Pinpoint the cell where the given text exists, returning its [x, y] midpoint coordinate. 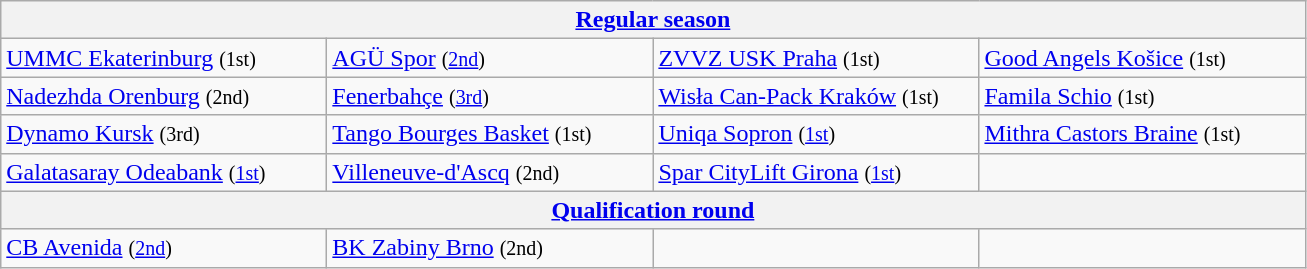
Spar CityLift Girona (1st) [816, 172]
Villeneuve-d'Ascq (2nd) [490, 172]
ZVVZ USK Praha (1st) [816, 58]
Galatasaray Odeabank (1st) [164, 172]
Fenerbahçe (3rd) [490, 96]
Good Angels Košice (1st) [1142, 58]
CB Avenida (2nd) [164, 248]
Tango Bourges Basket (1st) [490, 134]
Wisła Can-Pack Kraków (1st) [816, 96]
Qualification round [653, 210]
AGÜ Spor (2nd) [490, 58]
Uniqa Sopron (1st) [816, 134]
UMMC Ekaterinburg (1st) [164, 58]
Regular season [653, 20]
Famila Schio (1st) [1142, 96]
Mithra Castors Braine (1st) [1142, 134]
BK Zabiny Brno (2nd) [490, 248]
Dynamo Kursk (3rd) [164, 134]
Nadezhda Orenburg (2nd) [164, 96]
